Return the (x, y) coordinate for the center point of the cell that contains the specified text.  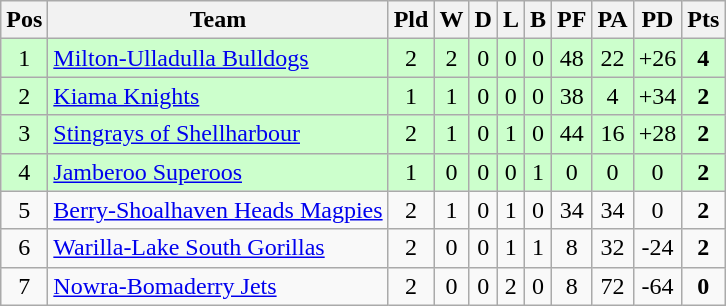
72 (612, 286)
Nowra-Bomaderry Jets (218, 286)
3 (24, 134)
16 (612, 134)
7 (24, 286)
Milton-Ulladulla Bulldogs (218, 58)
Pts (704, 20)
38 (571, 96)
L (510, 20)
Stingrays of Shellharbour (218, 134)
48 (571, 58)
Pld (411, 20)
+26 (658, 58)
+28 (658, 134)
5 (24, 210)
W (452, 20)
B (538, 20)
Warilla-Lake South Gorillas (218, 248)
PF (571, 20)
PD (658, 20)
-24 (658, 248)
Jamberoo Superoos (218, 172)
32 (612, 248)
Berry-Shoalhaven Heads Magpies (218, 210)
Team (218, 20)
PA (612, 20)
-64 (658, 286)
D (483, 20)
Pos (24, 20)
Kiama Knights (218, 96)
44 (571, 134)
6 (24, 248)
+34 (658, 96)
22 (612, 58)
